Extract the (x, y) coordinate from the center of the cell holding the provided text.  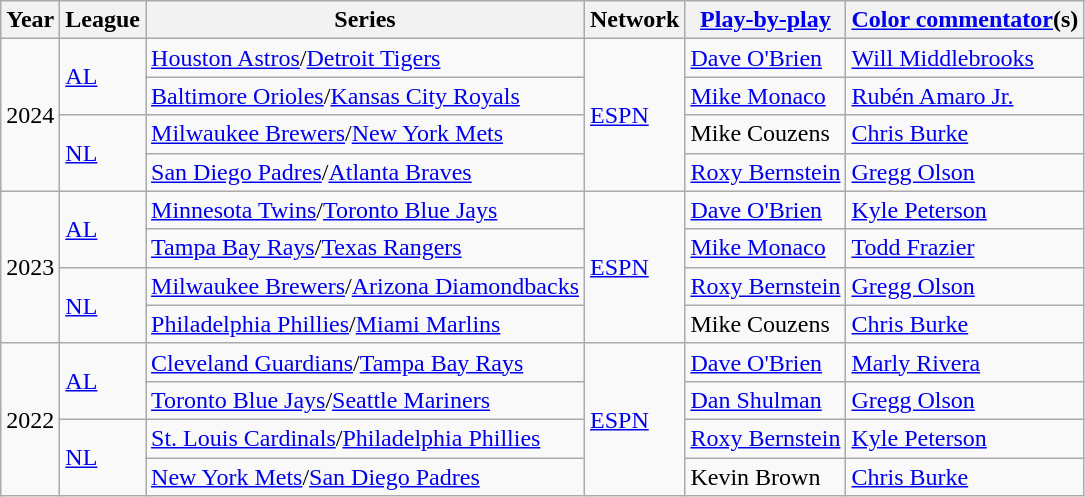
Milwaukee Brewers/New York Mets (366, 134)
Toronto Blue Jays/Seattle Mariners (366, 400)
Rubén Amaro Jr. (965, 96)
Cleveland Guardians/Tampa Bay Rays (366, 362)
League (103, 20)
Baltimore Orioles/Kansas City Royals (366, 96)
Will Middlebrooks (965, 58)
Marly Rivera (965, 362)
Dan Shulman (766, 400)
2024 (30, 115)
Houston Astros/Detroit Tigers (366, 58)
Network (635, 20)
2022 (30, 419)
St. Louis Cardinals/Philadelphia Phillies (366, 438)
San Diego Padres/Atlanta Braves (366, 172)
Play-by-play (766, 20)
Kevin Brown (766, 477)
Philadelphia Phillies/Miami Marlins (366, 324)
Todd Frazier (965, 248)
Tampa Bay Rays/Texas Rangers (366, 248)
Year (30, 20)
New York Mets/San Diego Padres (366, 477)
Color commentator(s) (965, 20)
Minnesota Twins/Toronto Blue Jays (366, 210)
Series (366, 20)
2023 (30, 267)
Milwaukee Brewers/Arizona Diamondbacks (366, 286)
